Extract the [X, Y] coordinate from the center of the cell holding the provided text.  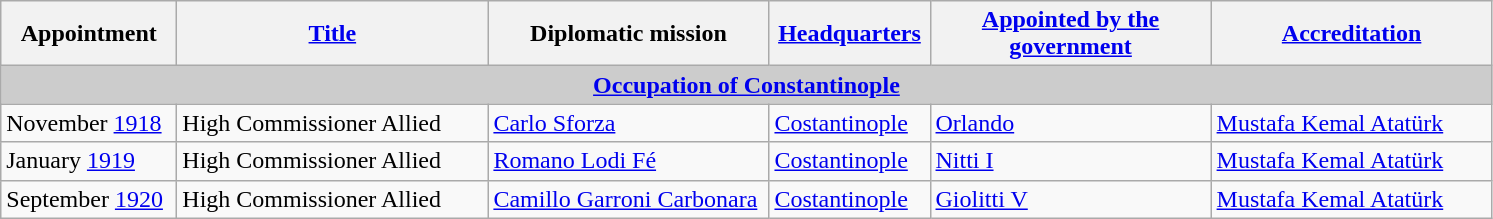
Accreditation [1352, 34]
Nitti I [1070, 161]
Appointed by the government [1070, 34]
Diplomatic mission [628, 34]
Romano Lodi Fé [628, 161]
November 1918 [89, 123]
September 1920 [89, 199]
January 1919 [89, 161]
Headquarters [850, 34]
Orlando [1070, 123]
Occupation of Constantinople [746, 85]
Carlo Sforza [628, 123]
Giolitti V [1070, 199]
Camillo Garroni Carbonara [628, 199]
Title [332, 34]
Appointment [89, 34]
